For the text-containing cell, return its midpoint in (X, Y) coordinate format. 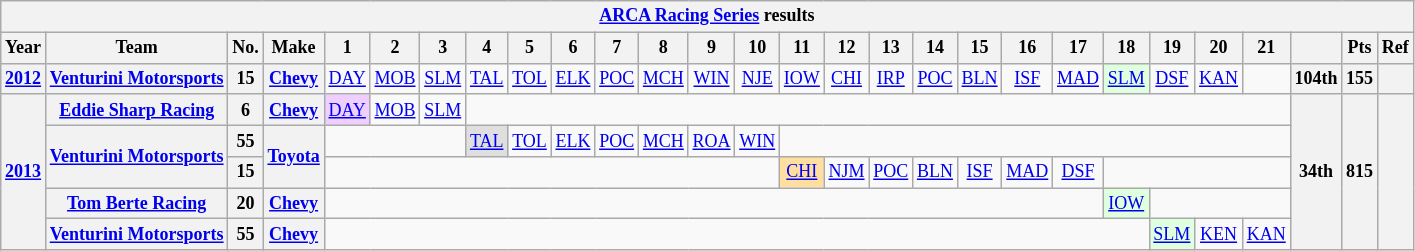
13 (891, 48)
5 (530, 48)
No. (246, 48)
10 (758, 48)
Team (136, 48)
ROA (712, 140)
2 (395, 48)
11 (802, 48)
IRP (891, 78)
17 (1078, 48)
9 (712, 48)
NJE (758, 78)
Eddie Sharp Racing (136, 110)
14 (936, 48)
21 (1266, 48)
KEN (1219, 234)
7 (617, 48)
Ref (1395, 48)
Toyota (294, 156)
16 (1028, 48)
ARCA Racing Series results (707, 16)
815 (1360, 172)
1 (347, 48)
155 (1360, 78)
Make (294, 48)
104th (1316, 78)
2012 (24, 78)
Year (24, 48)
8 (663, 48)
4 (487, 48)
NJM (846, 172)
18 (1126, 48)
Pts (1360, 48)
19 (1172, 48)
Tom Berte Racing (136, 204)
3 (443, 48)
2013 (24, 172)
34th (1316, 172)
12 (846, 48)
